Scan for the cell matching the given text and deliver its (X, Y) coordinate at center. 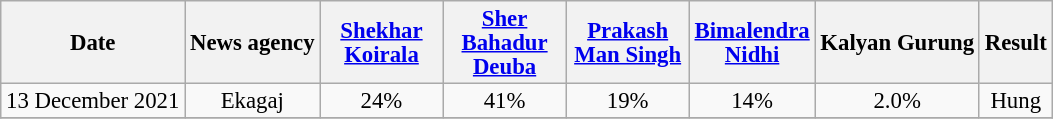
2.0% (897, 102)
Ekagaj (252, 102)
Result (1016, 42)
Hung (1016, 102)
News agency (252, 42)
Prakash Man Singh (628, 42)
Date (93, 42)
19% (628, 102)
14% (752, 102)
13 December 2021 (93, 102)
Kalyan Gurung (897, 42)
24% (382, 102)
Shekhar Koirala (382, 42)
Sher Bahadur Deuba (504, 42)
Bimalendra Nidhi (752, 42)
41% (504, 102)
